From the cell containing the given text, extract its center point as (x, y) coordinate. 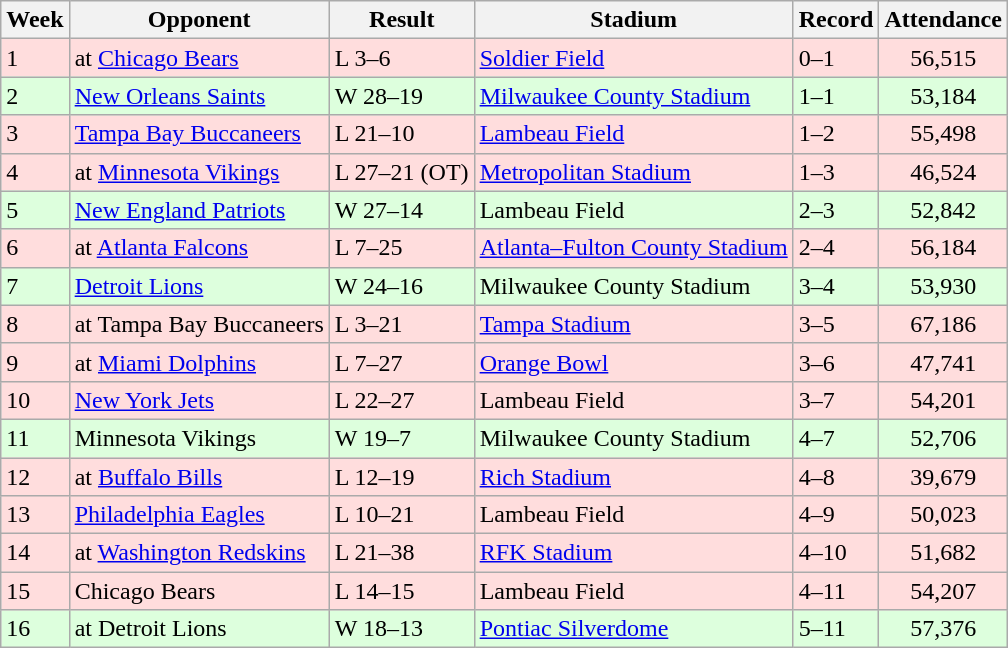
Soldier Field (634, 58)
Atlanta–Fulton County Stadium (634, 248)
Result (402, 20)
6 (35, 248)
at Tampa Bay Buccaneers (199, 324)
Orange Bowl (634, 362)
2 (35, 96)
15 (35, 591)
3–4 (836, 286)
10 (35, 400)
Stadium (634, 20)
56,515 (943, 58)
14 (35, 553)
12 (35, 477)
51,682 (943, 553)
4 (35, 172)
2–4 (836, 248)
53,184 (943, 96)
4–11 (836, 591)
Minnesota Vikings (199, 438)
67,186 (943, 324)
3–6 (836, 362)
at Detroit Lions (199, 629)
New England Patriots (199, 210)
4–7 (836, 438)
4–8 (836, 477)
0–1 (836, 58)
55,498 (943, 134)
Detroit Lions (199, 286)
52,706 (943, 438)
Rich Stadium (634, 477)
W 27–14 (402, 210)
13 (35, 515)
Metropolitan Stadium (634, 172)
L 10–21 (402, 515)
56,184 (943, 248)
3–7 (836, 400)
Attendance (943, 20)
Record (836, 20)
2–3 (836, 210)
L 21–38 (402, 553)
1–1 (836, 96)
L 22–27 (402, 400)
RFK Stadium (634, 553)
7 (35, 286)
46,524 (943, 172)
1–2 (836, 134)
W 19–7 (402, 438)
New York Jets (199, 400)
47,741 (943, 362)
Pontiac Silverdome (634, 629)
L 27–21 (OT) (402, 172)
L 3–6 (402, 58)
1 (35, 58)
L 12–19 (402, 477)
W 28–19 (402, 96)
53,930 (943, 286)
at Buffalo Bills (199, 477)
at Minnesota Vikings (199, 172)
Philadelphia Eagles (199, 515)
54,207 (943, 591)
Week (35, 20)
W 24–16 (402, 286)
54,201 (943, 400)
at Atlanta Falcons (199, 248)
4–9 (836, 515)
Tampa Stadium (634, 324)
L 14–15 (402, 591)
16 (35, 629)
50,023 (943, 515)
3–5 (836, 324)
at Miami Dolphins (199, 362)
5 (35, 210)
39,679 (943, 477)
L 21–10 (402, 134)
52,842 (943, 210)
8 (35, 324)
New Orleans Saints (199, 96)
5–11 (836, 629)
L 3–21 (402, 324)
L 7–27 (402, 362)
at Chicago Bears (199, 58)
11 (35, 438)
4–10 (836, 553)
at Washington Redskins (199, 553)
L 7–25 (402, 248)
W 18–13 (402, 629)
9 (35, 362)
Opponent (199, 20)
Chicago Bears (199, 591)
3 (35, 134)
Tampa Bay Buccaneers (199, 134)
57,376 (943, 629)
1–3 (836, 172)
